From the cell containing the given text, extract its center point as (X, Y) coordinate. 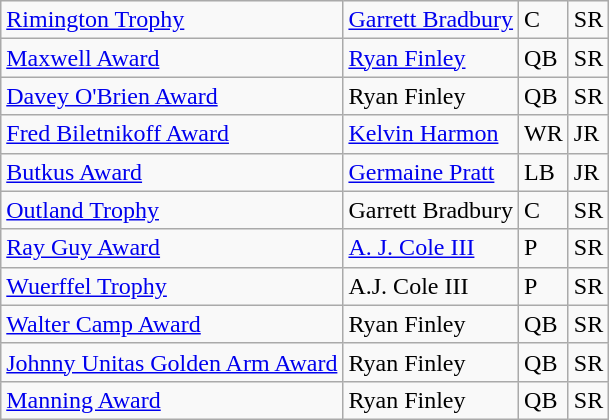
LB (544, 172)
Butkus Award (172, 172)
Ray Guy Award (172, 248)
Germaine Pratt (431, 172)
Fred Biletnikoff Award (172, 134)
Wuerffel Trophy (172, 286)
Davey O'Brien Award (172, 96)
Johnny Unitas Golden Arm Award (172, 362)
Walter Camp Award (172, 324)
A.J. Cole III (431, 286)
WR (544, 134)
Manning Award (172, 400)
Maxwell Award (172, 58)
Outland Trophy (172, 210)
A. J. Cole III (431, 248)
Rimington Trophy (172, 20)
Kelvin Harmon (431, 134)
